Find where the given text appears and provide that cell's center as [X, Y] coordinate. 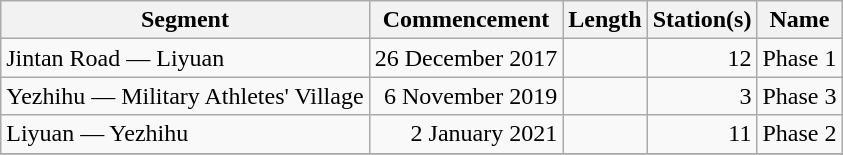
Name [800, 20]
Phase 2 [800, 134]
12 [702, 58]
6 November 2019 [466, 96]
Length [605, 20]
26 December 2017 [466, 58]
Liyuan — Yezhihu [185, 134]
Phase 3 [800, 96]
Segment [185, 20]
Yezhihu — Military Athletes' Village [185, 96]
Phase 1 [800, 58]
Station(s) [702, 20]
Commencement [466, 20]
Jintan Road — Liyuan [185, 58]
11 [702, 134]
2 January 2021 [466, 134]
3 [702, 96]
